Extract the (x, y) coordinate from the center of the cell holding the provided text.  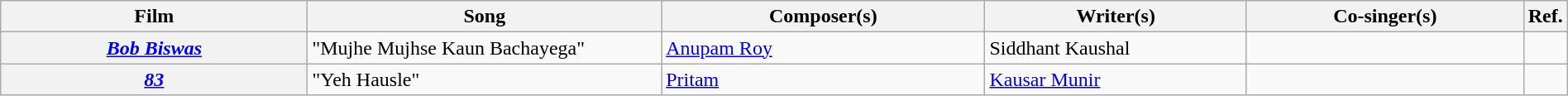
Song (485, 17)
83 (154, 79)
Siddhant Kaushal (1116, 48)
Film (154, 17)
Anupam Roy (824, 48)
Kausar Munir (1116, 79)
Composer(s) (824, 17)
Pritam (824, 79)
Ref. (1545, 17)
Bob Biswas (154, 48)
Co-singer(s) (1384, 17)
"Mujhe Mujhse Kaun Bachayega" (485, 48)
"Yeh Hausle" (485, 79)
Writer(s) (1116, 17)
